Scan for the cell matching the given text and deliver its (X, Y) coordinate at center. 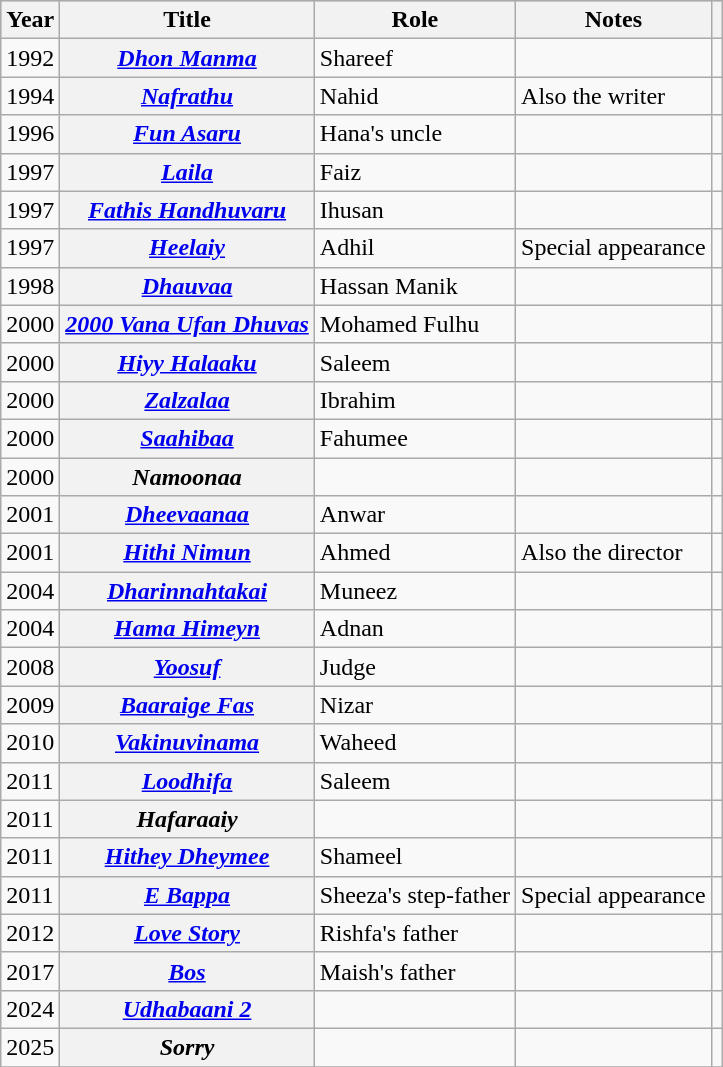
Zalzalaa (187, 400)
Heelaiy (187, 248)
Title (187, 20)
Ibrahim (414, 400)
Nahid (414, 96)
1998 (30, 286)
Notes (614, 20)
Laila (187, 172)
2017 (30, 971)
2025 (30, 1047)
Hithi Nimun (187, 553)
Hiyy Halaaku (187, 362)
Dheevaanaa (187, 515)
2010 (30, 743)
Hafaraaiy (187, 819)
Shameel (414, 857)
Hithey Dheymee (187, 857)
Hassan Manik (414, 286)
Mohamed Fulhu (414, 324)
Sheeza's step-father (414, 895)
Rishfa's father (414, 933)
Dharinnahtakai (187, 591)
Sorry (187, 1047)
Bos (187, 971)
2000 Vana Ufan Dhuvas (187, 324)
Muneez (414, 591)
1992 (30, 58)
Fun Asaru (187, 134)
Hama Himeyn (187, 629)
Adhil (414, 248)
Ahmed (414, 553)
Faiz (414, 172)
Yoosuf (187, 667)
Role (414, 20)
2012 (30, 933)
Shareef (414, 58)
Vakinuvinama (187, 743)
Baaraige Fas (187, 705)
Maish's father (414, 971)
1994 (30, 96)
Saahibaa (187, 438)
Namoonaa (187, 477)
Love Story (187, 933)
2009 (30, 705)
Hana's uncle (414, 134)
2024 (30, 1009)
1996 (30, 134)
Adnan (414, 629)
Nizar (414, 705)
Dhon Manma (187, 58)
Udhabaani 2 (187, 1009)
2008 (30, 667)
Fahumee (414, 438)
Loodhifa (187, 781)
E Bappa (187, 895)
Also the writer (614, 96)
Ihusan (414, 210)
Anwar (414, 515)
Fathis Handhuvaru (187, 210)
Year (30, 20)
Also the director (614, 553)
Nafrathu (187, 96)
Dhauvaa (187, 286)
Judge (414, 667)
Waheed (414, 743)
